Extract the (X, Y) coordinate from the center of the cell holding the provided text.  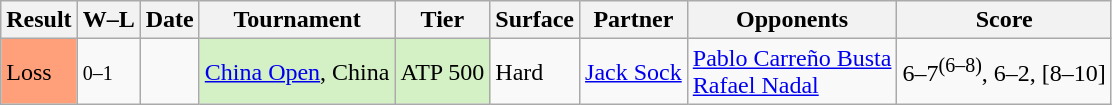
W–L (108, 20)
ATP 500 (442, 72)
Result (39, 20)
Jack Sock (634, 72)
Pablo Carreño Busta Rafael Nadal (792, 72)
Opponents (792, 20)
Hard (535, 72)
6–7(6–8), 6–2, [8–10] (1004, 72)
Partner (634, 20)
Date (170, 20)
Tier (442, 20)
Loss (39, 72)
0–1 (108, 72)
China Open, China (297, 72)
Score (1004, 20)
Surface (535, 20)
Tournament (297, 20)
